Identify which cell holds the provided text, then report its [X, Y] central coordinate. 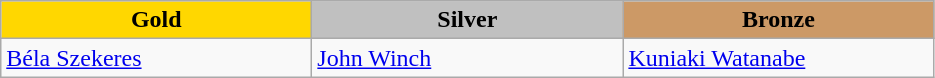
Gold [156, 20]
Béla Szekeres [156, 58]
Bronze [778, 20]
Silver [468, 20]
John Winch [468, 58]
Kuniaki Watanabe [778, 58]
